Output the (X, Y) coordinate of the center of the cell containing the given text.  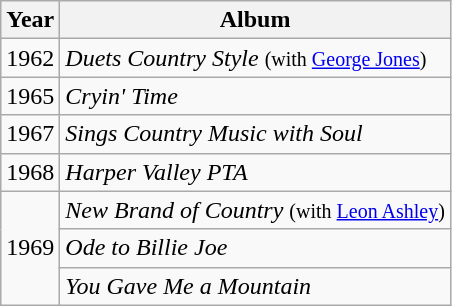
1968 (30, 172)
You Gave Me a Mountain (256, 286)
1965 (30, 96)
Sings Country Music with Soul (256, 134)
Album (256, 20)
1969 (30, 248)
Ode to Billie Joe (256, 248)
1967 (30, 134)
Harper Valley PTA (256, 172)
New Brand of Country (with Leon Ashley) (256, 210)
Duets Country Style (with George Jones) (256, 58)
Cryin' Time (256, 96)
1962 (30, 58)
Year (30, 20)
